Detect which cell encompasses the target text, then output its [x, y] center coordinate. 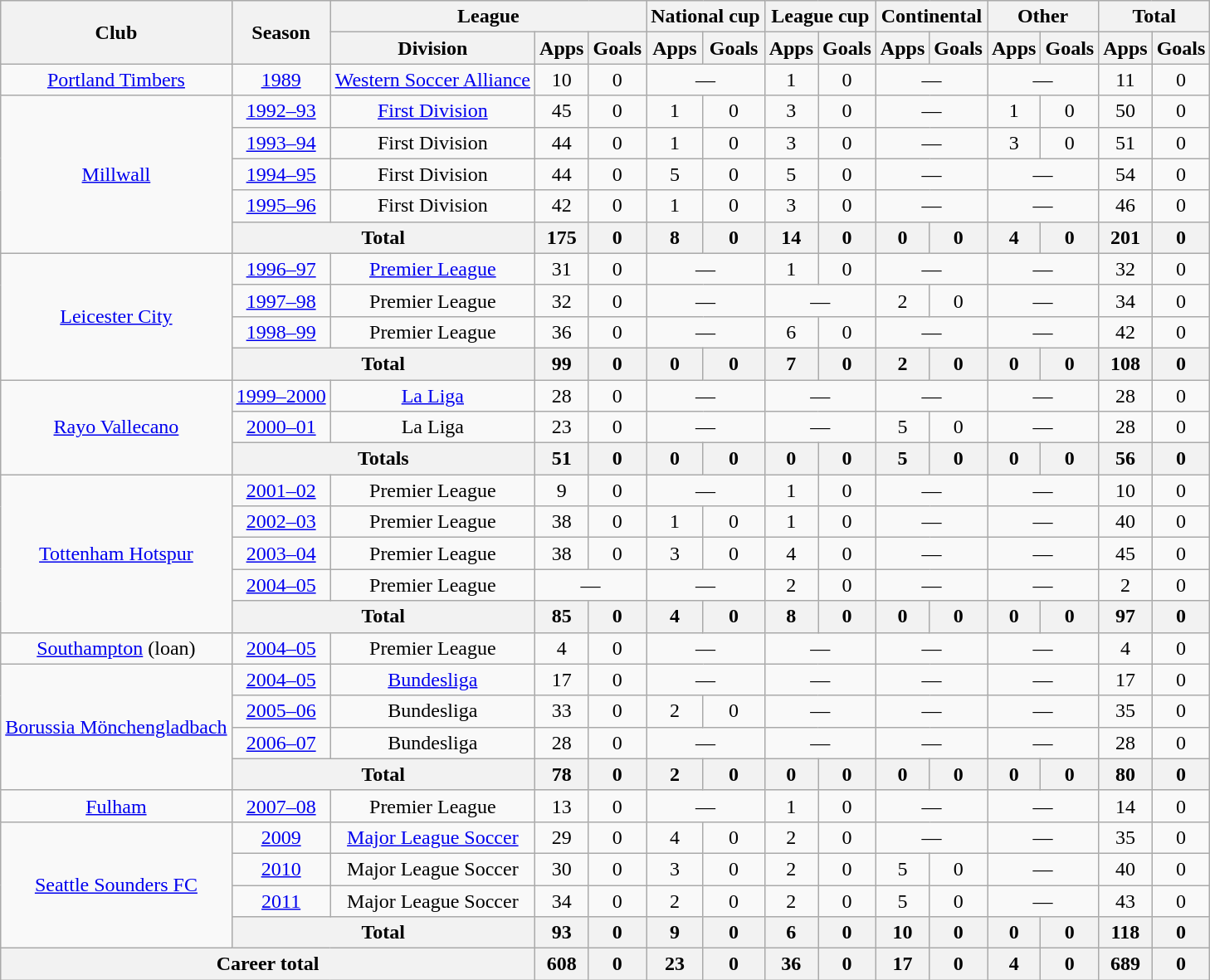
1996–97 [281, 269]
National cup [705, 17]
50 [1125, 111]
85 [562, 617]
11 [1125, 80]
Club [116, 32]
99 [562, 363]
33 [562, 711]
Totals [383, 459]
2005–06 [281, 711]
608 [562, 964]
Division [432, 48]
Rayo Vallecano [116, 427]
97 [1125, 617]
30 [562, 869]
2002–03 [281, 522]
League cup [820, 17]
78 [562, 774]
Leicester City [116, 316]
201 [1125, 237]
1995–96 [281, 206]
93 [562, 933]
2009 [281, 837]
2010 [281, 869]
108 [1125, 363]
Western Soccer Alliance [432, 80]
56 [1125, 459]
Millwall [116, 174]
Other [1043, 17]
80 [1125, 774]
175 [562, 237]
League [488, 17]
Career total [268, 964]
29 [562, 837]
Borussia Mönchengladbach [116, 727]
46 [1125, 206]
1998–99 [281, 332]
1999–2000 [281, 396]
Seattle Sounders FC [116, 885]
31 [562, 269]
Season [281, 32]
2007–08 [281, 806]
Southampton (loan) [116, 648]
Continental [931, 17]
689 [1125, 964]
2003–04 [281, 553]
1992–93 [281, 111]
13 [562, 806]
43 [1125, 900]
2006–07 [281, 743]
2011 [281, 900]
2001–02 [281, 490]
1997–98 [281, 300]
2000–01 [281, 427]
Tottenham Hotspur [116, 553]
Fulham [116, 806]
1989 [281, 80]
1993–94 [281, 143]
118 [1125, 933]
54 [1125, 174]
1994–95 [281, 174]
Portland Timbers [116, 80]
7 [791, 363]
